Capture the cell that displays the provided text and extract its (x, y) central coordinate. 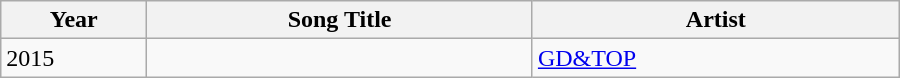
2015 (74, 58)
Artist (716, 20)
Song Title (340, 20)
GD&TOP (716, 58)
Year (74, 20)
